For the text-containing cell, return its midpoint in [x, y] coordinate format. 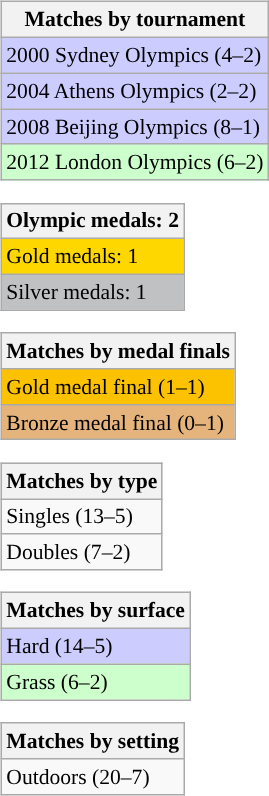
Matches by medal finals [118, 351]
2008 Beijing Olympics (8–1) [134, 127]
Silver medals: 1 [92, 292]
Outdoors (20–7) [92, 777]
2012 London Olympics (6–2) [134, 162]
Matches by setting [92, 741]
Olympic medals: 2 [92, 221]
2000 Sydney Olympics (4–2) [134, 55]
Doubles (7–2) [82, 552]
Singles (13–5) [82, 517]
Gold medal final (1–1) [118, 387]
Matches by tournament [134, 20]
2004 Athens Olympics (2–2) [134, 91]
Hard (14–5) [96, 647]
Grass (6–2) [96, 682]
Matches by surface [96, 611]
Matches by type [82, 481]
Bronze medal final (0–1) [118, 422]
Gold medals: 1 [92, 257]
